Capture the cell that displays the provided text and extract its [x, y] central coordinate. 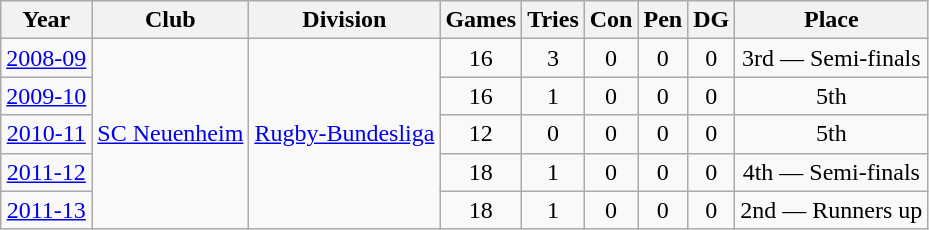
4th — Semi-finals [832, 172]
Games [481, 20]
2008-09 [46, 58]
12 [481, 134]
3 [554, 58]
Tries [554, 20]
Pen [663, 20]
2011-13 [46, 210]
Con [611, 20]
SC Neuenheim [170, 134]
DG [712, 20]
Club [170, 20]
2010-11 [46, 134]
3rd — Semi-finals [832, 58]
2009-10 [46, 96]
Division [344, 20]
2011-12 [46, 172]
Place [832, 20]
Year [46, 20]
Rugby-Bundesliga [344, 134]
2nd — Runners up [832, 210]
